From the cell containing the given text, extract its center point as [x, y] coordinate. 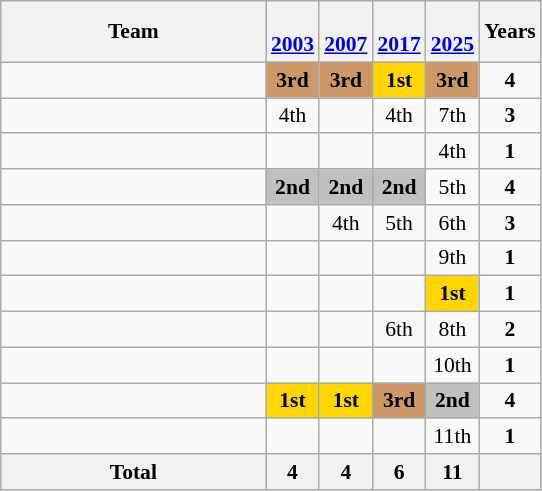
11th [452, 437]
2007 [346, 32]
Team [134, 32]
7th [452, 116]
11 [452, 472]
Years [510, 32]
Total [134, 472]
9th [452, 258]
2025 [452, 32]
10th [452, 365]
2017 [398, 32]
8th [452, 330]
2 [510, 330]
2003 [292, 32]
6 [398, 472]
